For the text-containing cell, return its midpoint in [X, Y] coordinate format. 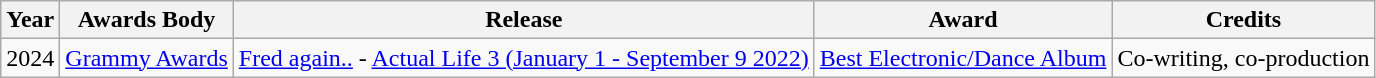
Best Electronic/Dance Album [963, 58]
Awards Body [147, 20]
Fred again.. - Actual Life 3 (January 1 - September 9 2022) [524, 58]
Co-writing, co-production [1244, 58]
Credits [1244, 20]
Award [963, 20]
Year [30, 20]
2024 [30, 58]
Release [524, 20]
Grammy Awards [147, 58]
